Find where the given text appears and provide that cell's center as (x, y) coordinate. 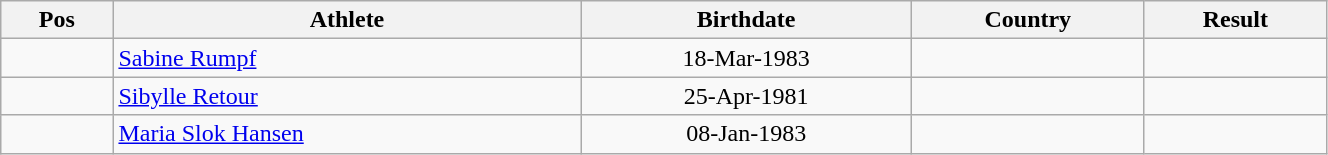
25-Apr-1981 (746, 96)
Maria Slok Hansen (347, 134)
Athlete (347, 20)
18-Mar-1983 (746, 58)
Sabine Rumpf (347, 58)
Pos (57, 20)
Sibylle Retour (347, 96)
08-Jan-1983 (746, 134)
Country (1028, 20)
Birthdate (746, 20)
Result (1235, 20)
